Search for the cell housing the specified text and yield its (X, Y) center coordinate. 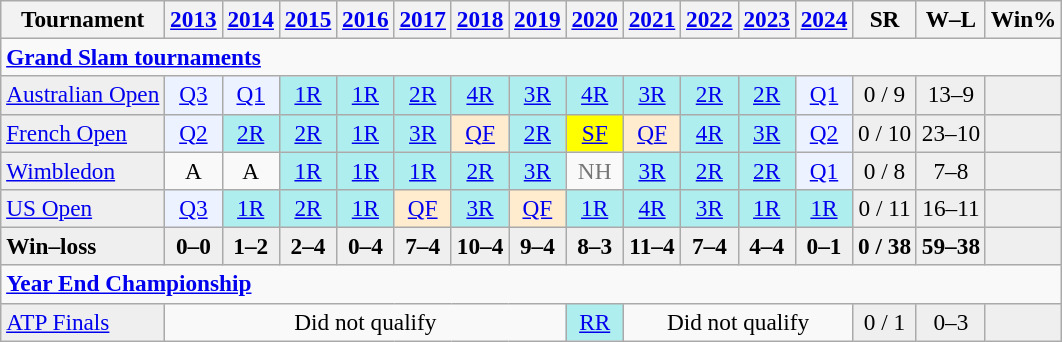
2020 (594, 19)
2023 (766, 19)
23–10 (950, 133)
0 / 9 (885, 95)
0–4 (366, 246)
13–9 (950, 95)
11–4 (652, 246)
2014 (250, 19)
0–3 (950, 322)
2018 (480, 19)
2019 (538, 19)
0–0 (194, 246)
Year End Championship (532, 284)
W–L (950, 19)
Wimbledon (83, 170)
Win–loss (83, 246)
2016 (366, 19)
2017 (422, 19)
16–11 (950, 208)
4–4 (766, 246)
French Open (83, 133)
7–8 (950, 170)
ATP Finals (83, 322)
2021 (652, 19)
59–38 (950, 246)
2015 (308, 19)
0 / 8 (885, 170)
1–2 (250, 246)
US Open (83, 208)
0 / 11 (885, 208)
8–3 (594, 246)
Tournament (83, 19)
2–4 (308, 246)
0 / 1 (885, 322)
0 / 38 (885, 246)
Grand Slam tournaments (532, 57)
Win% (1023, 19)
10–4 (480, 246)
2013 (194, 19)
0–1 (824, 246)
SF (594, 133)
Australian Open (83, 95)
0 / 10 (885, 133)
2022 (710, 19)
RR (594, 322)
9–4 (538, 246)
SR (885, 19)
2024 (824, 19)
NH (594, 170)
